For the text-containing cell, return its midpoint in [x, y] coordinate format. 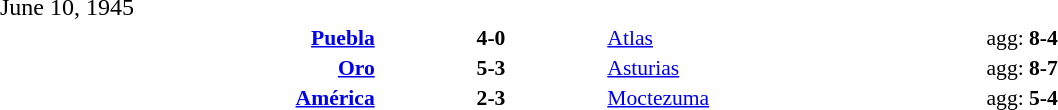
Asturias [795, 68]
Atlas [795, 38]
5-3 [492, 68]
4-0 [492, 38]
